Scan for the cell matching the given text and deliver its [x, y] coordinate at center. 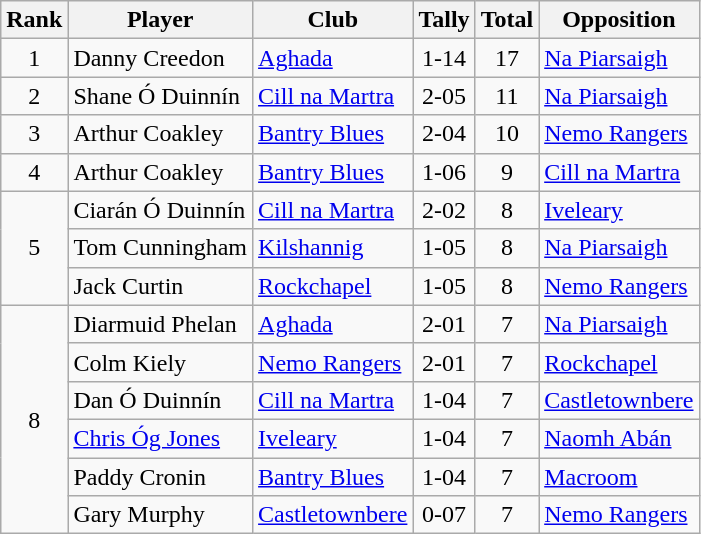
Naomh Abán [619, 438]
Kilshannig [333, 248]
Rank [34, 20]
17 [507, 58]
Total [507, 20]
Gary Murphy [160, 515]
2-04 [444, 134]
Diarmuid Phelan [160, 324]
1-06 [444, 172]
Macroom [619, 477]
Colm Kiely [160, 362]
2-05 [444, 96]
Tom Cunningham [160, 248]
Opposition [619, 20]
Chris Óg Jones [160, 438]
0-07 [444, 515]
3 [34, 134]
11 [507, 96]
Dan Ó Duinnín [160, 400]
Danny Creedon [160, 58]
Jack Curtin [160, 286]
Shane Ó Duinnín [160, 96]
1-14 [444, 58]
10 [507, 134]
Tally [444, 20]
4 [34, 172]
9 [507, 172]
5 [34, 248]
Club [333, 20]
2 [34, 96]
2-02 [444, 210]
1 [34, 58]
Player [160, 20]
Ciarán Ó Duinnín [160, 210]
Paddy Cronin [160, 477]
